Pinpoint the cell where the given text exists, returning its (X, Y) midpoint coordinate. 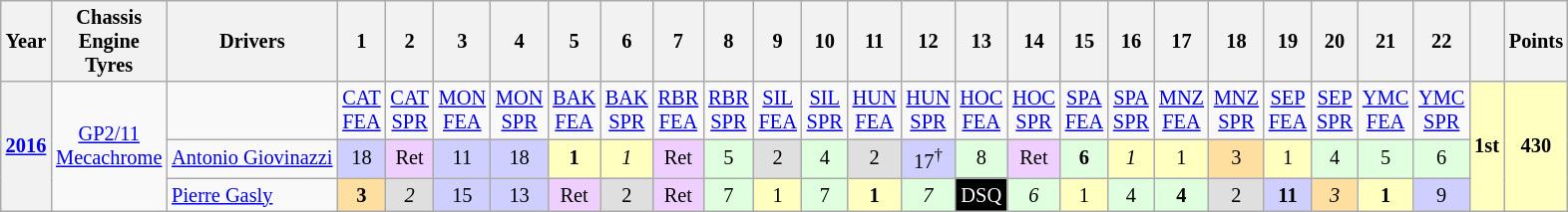
19 (1288, 41)
MONFEA (463, 110)
HOCSPR (1033, 110)
22 (1441, 41)
CATFEA (361, 110)
SILFEA (778, 110)
YMCFEA (1385, 110)
SPASPR (1131, 110)
MNZSPR (1237, 110)
BAKSPR (626, 110)
ChassisEngineTyres (109, 41)
430 (1536, 146)
MNZFEA (1181, 110)
SPAFEA (1084, 110)
HUNFEA (875, 110)
Antonio Giovinazzi (251, 159)
HUNSPR (929, 110)
16 (1131, 41)
SEPFEA (1288, 110)
Pierre Gasly (251, 195)
BAKFEA (575, 110)
RBRSPR (728, 110)
12 (929, 41)
SILSPR (825, 110)
1st (1486, 146)
Year (26, 41)
17 (1181, 41)
17† (929, 159)
Points (1536, 41)
SEPSPR (1335, 110)
2016 (26, 146)
Drivers (251, 41)
20 (1335, 41)
DSQ (981, 195)
MONSPR (519, 110)
21 (1385, 41)
10 (825, 41)
CATSPR (410, 110)
RBRFEA (678, 110)
GP2/11Mecachrome (109, 146)
14 (1033, 41)
HOCFEA (981, 110)
YMCSPR (1441, 110)
